From the cell containing the given text, extract its center point as [x, y] coordinate. 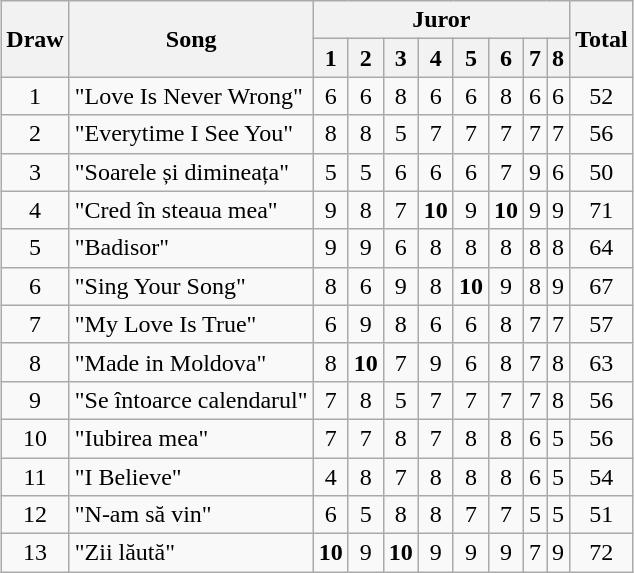
64 [602, 248]
Draw [35, 39]
"Soarele și dimineața" [191, 172]
"Iubirea mea" [191, 438]
"Zii lăută" [191, 553]
12 [35, 515]
"N-am să vin" [191, 515]
"I Believe" [191, 477]
52 [602, 96]
"Everytime I See You" [191, 134]
Song [191, 39]
Juror [441, 20]
"Cred în steaua mea" [191, 210]
72 [602, 553]
"Made in Moldova" [191, 362]
67 [602, 286]
57 [602, 324]
50 [602, 172]
"My Love Is True" [191, 324]
"Se întoarce calendarul" [191, 400]
"Love Is Never Wrong" [191, 96]
71 [602, 210]
63 [602, 362]
11 [35, 477]
54 [602, 477]
"Sing Your Song" [191, 286]
13 [35, 553]
"Badisor" [191, 248]
51 [602, 515]
Total [602, 39]
